Identify which cell holds the provided text, then report its [X, Y] central coordinate. 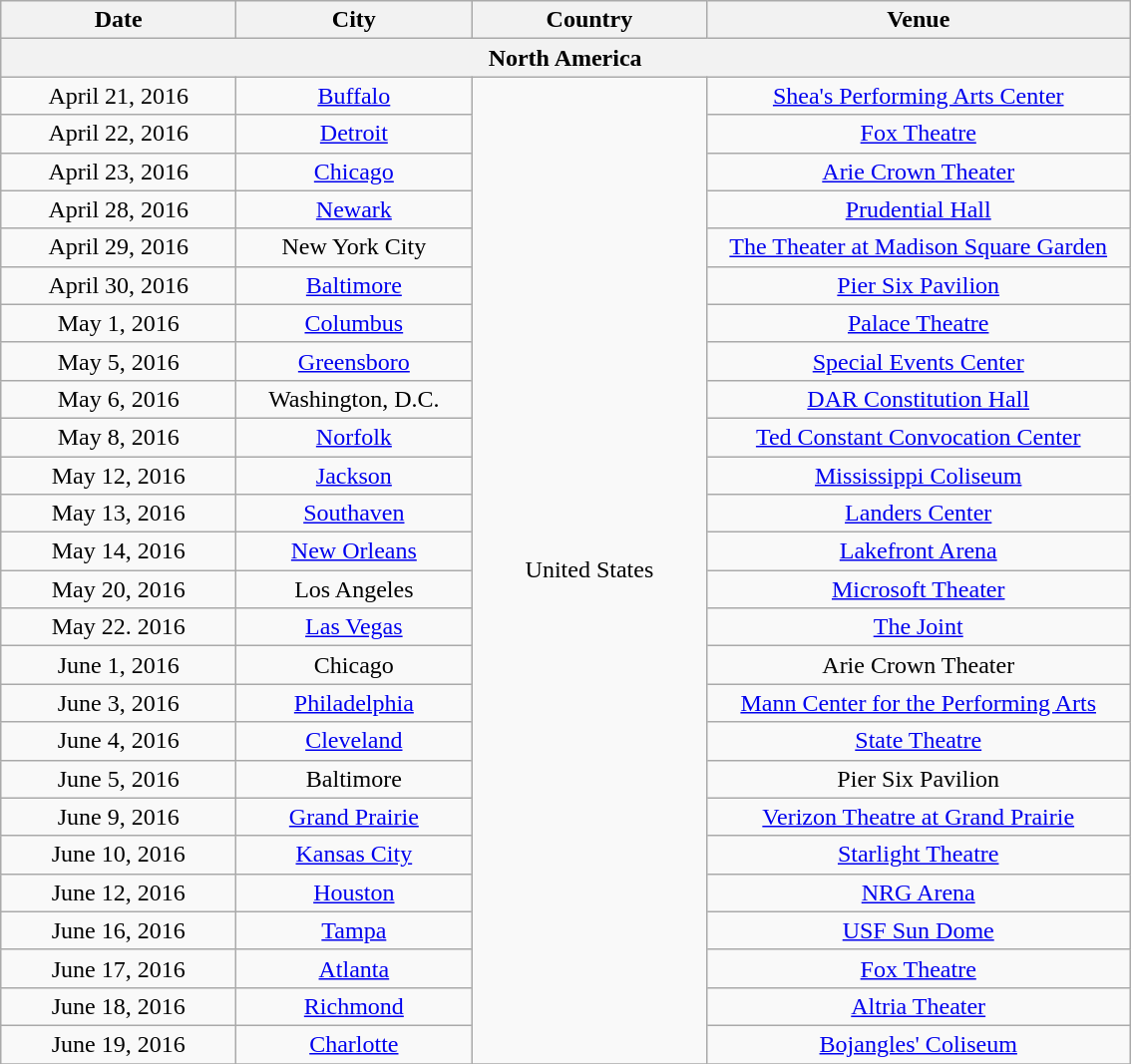
Los Angeles [354, 589]
Atlanta [354, 968]
Las Vegas [354, 627]
April 30, 2016 [119, 285]
May 1, 2016 [119, 323]
The Joint [919, 627]
Verizon Theatre at Grand Prairie [919, 817]
Starlight Theatre [919, 855]
Bojangles' Coliseum [919, 1044]
United States [589, 570]
June 19, 2016 [119, 1044]
North America [565, 58]
June 9, 2016 [119, 817]
State Theatre [919, 741]
Charlotte [354, 1044]
Prudential Hall [919, 209]
April 23, 2016 [119, 172]
Philadelphia [354, 703]
Tampa [354, 930]
May 12, 2016 [119, 476]
Jackson [354, 476]
June 12, 2016 [119, 892]
Altria Theater [919, 1006]
June 5, 2016 [119, 779]
Newark [354, 209]
Columbus [354, 323]
April 22, 2016 [119, 134]
June 16, 2016 [119, 930]
Washington, D.C. [354, 399]
NRG Arena [919, 892]
DAR Constitution Hall [919, 399]
May 14, 2016 [119, 551]
Southaven [354, 514]
May 5, 2016 [119, 361]
Cleveland [354, 741]
Country [589, 20]
Lakefront Arena [919, 551]
Buffalo [354, 96]
Date [119, 20]
Palace Theatre [919, 323]
May 22. 2016 [119, 627]
Houston [354, 892]
April 28, 2016 [119, 209]
Landers Center [919, 514]
June 18, 2016 [119, 1006]
Mann Center for the Performing Arts [919, 703]
USF Sun Dome [919, 930]
June 1, 2016 [119, 665]
May 8, 2016 [119, 437]
May 20, 2016 [119, 589]
June 17, 2016 [119, 968]
City [354, 20]
New Orleans [354, 551]
May 13, 2016 [119, 514]
Shea's Performing Arts Center [919, 96]
Richmond [354, 1006]
April 29, 2016 [119, 247]
Special Events Center [919, 361]
June 4, 2016 [119, 741]
Ted Constant Convocation Center [919, 437]
Greensboro [354, 361]
Grand Prairie [354, 817]
April 21, 2016 [119, 96]
Kansas City [354, 855]
Detroit [354, 134]
The Theater at Madison Square Garden [919, 247]
May 6, 2016 [119, 399]
Microsoft Theater [919, 589]
Mississippi Coliseum [919, 476]
Norfolk [354, 437]
Venue [919, 20]
June 3, 2016 [119, 703]
New York City [354, 247]
June 10, 2016 [119, 855]
